Return (X, Y) of the center of cell containing provided text 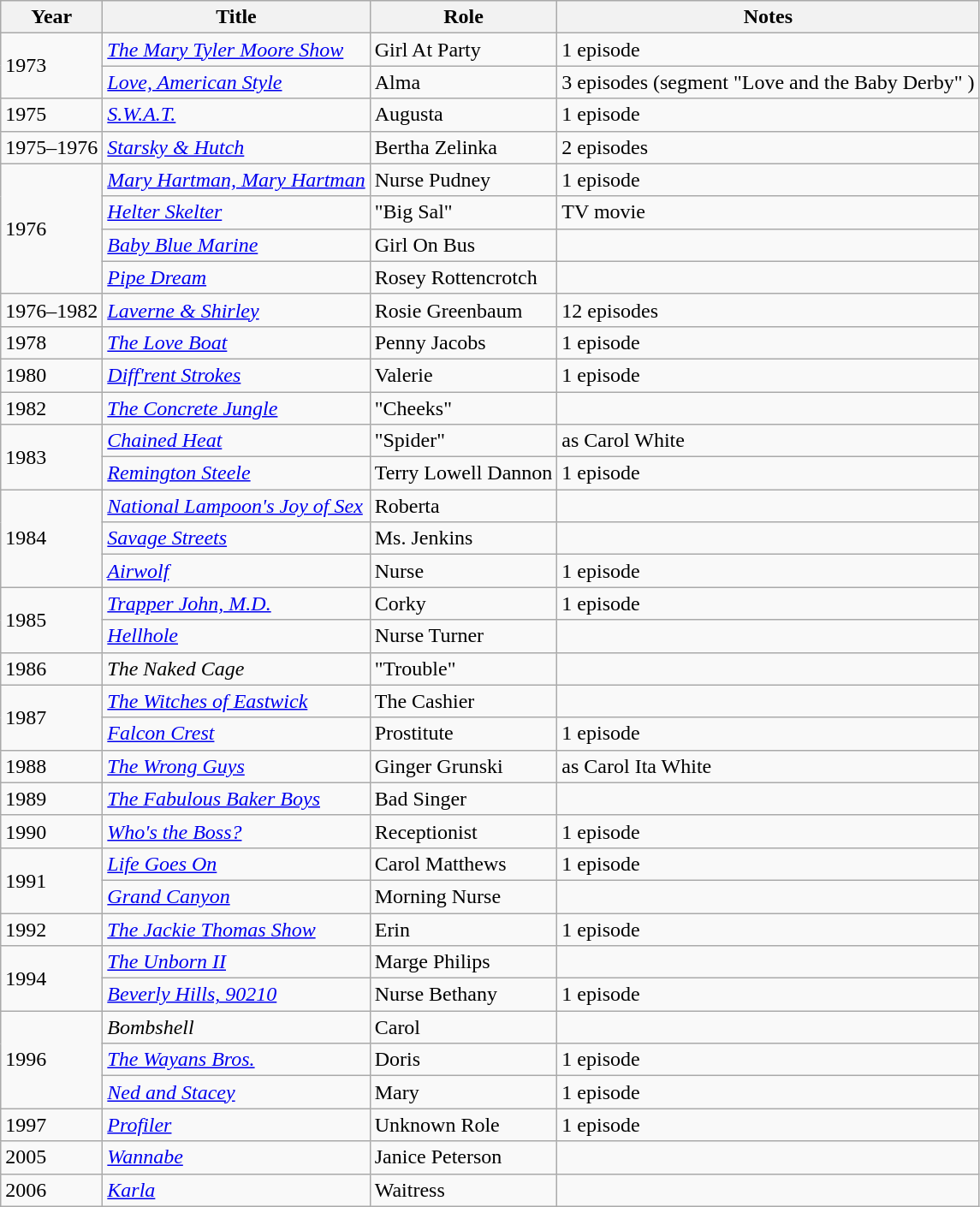
1975–1976 (51, 147)
2 episodes (769, 147)
Year (51, 17)
Nurse Turner (464, 636)
The Naked Cage (236, 669)
1986 (51, 669)
Rosie Greenbaum (464, 310)
Baby Blue Marine (236, 245)
Nurse Bethany (464, 995)
1978 (51, 342)
1982 (51, 408)
The Wayans Bros. (236, 1060)
Bad Singer (464, 799)
The Love Boat (236, 342)
Carol (464, 1027)
Ginger Grunski (464, 766)
The Concrete Jungle (236, 408)
Airwolf (236, 571)
Who's the Boss? (236, 831)
3 episodes (segment "Love and the Baby Derby" ) (769, 82)
Morning Nurse (464, 896)
1984 (51, 538)
Notes (769, 17)
Valerie (464, 375)
"Big Sal" (464, 212)
Starsky & Hutch (236, 147)
Hellhole (236, 636)
as Carol Ita White (769, 766)
Profiler (236, 1125)
as Carol White (769, 441)
Remington Steele (236, 473)
2005 (51, 1157)
Janice Peterson (464, 1157)
Mary (464, 1092)
Nurse Pudney (464, 180)
The Unborn II (236, 962)
1991 (51, 880)
Helter Skelter (236, 212)
Rosey Rottencrotch (464, 277)
Marge Philips (464, 962)
1976–1982 (51, 310)
Roberta (464, 506)
Life Goes On (236, 864)
Unknown Role (464, 1125)
"Spider" (464, 441)
2006 (51, 1190)
Bombshell (236, 1027)
The Mary Tyler Moore Show (236, 50)
S.W.A.T. (236, 115)
Bertha Zelinka (464, 147)
1990 (51, 831)
Augusta (464, 115)
Waitress (464, 1190)
Receptionist (464, 831)
1996 (51, 1060)
1980 (51, 375)
Love, American Style (236, 82)
1987 (51, 717)
Trapper John, M.D. (236, 603)
1989 (51, 799)
National Lampoon's Joy of Sex (236, 506)
12 episodes (769, 310)
Grand Canyon (236, 896)
1983 (51, 457)
1975 (51, 115)
The Wrong Guys (236, 766)
Diff'rent Strokes (236, 375)
Role (464, 17)
Savage Streets (236, 538)
Mary Hartman, Mary Hartman (236, 180)
Terry Lowell Dannon (464, 473)
The Witches of Eastwick (236, 701)
Pipe Dream (236, 277)
The Jackie Thomas Show (236, 929)
TV movie (769, 212)
1994 (51, 978)
1997 (51, 1125)
1988 (51, 766)
The Cashier (464, 701)
Erin (464, 929)
Girl On Bus (464, 245)
Karla (236, 1190)
Prostitute (464, 734)
Alma (464, 82)
Chained Heat (236, 441)
Laverne & Shirley (236, 310)
Doris (464, 1060)
Beverly Hills, 90210 (236, 995)
The Fabulous Baker Boys (236, 799)
Carol Matthews (464, 864)
Ms. Jenkins (464, 538)
1985 (51, 620)
Nurse (464, 571)
Falcon Crest (236, 734)
1976 (51, 229)
"Cheeks" (464, 408)
Ned and Stacey (236, 1092)
Corky (464, 603)
"Trouble" (464, 669)
Penny Jacobs (464, 342)
Girl At Party (464, 50)
1992 (51, 929)
Title (236, 17)
1973 (51, 66)
Wannabe (236, 1157)
